Capture the cell that displays the provided text and extract its (X, Y) central coordinate. 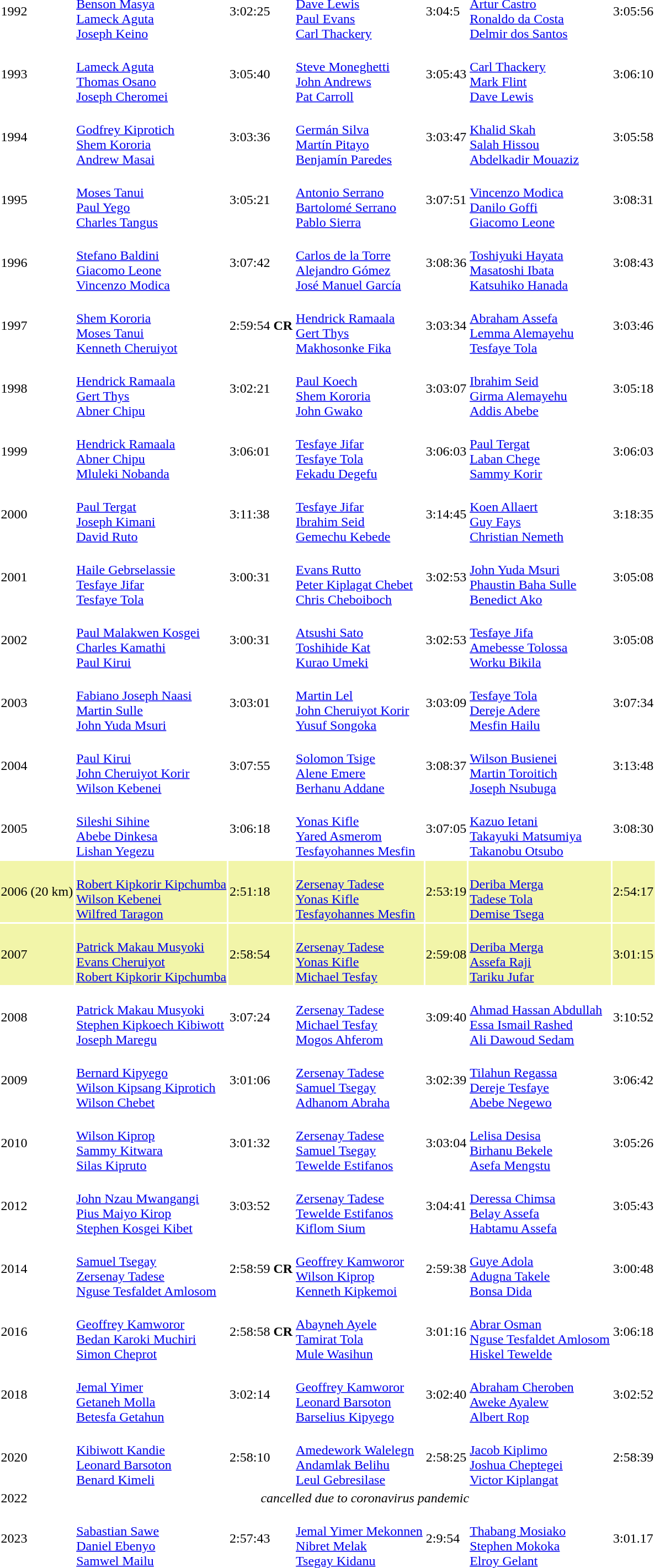
Paul TergatLaban ChegeSammy Korir (540, 451)
3:01:06 (262, 1080)
3:01:32 (262, 1143)
2:59:38 (446, 1269)
Paul TergatJoseph KimaniDavid Ruto (151, 514)
3:03:34 (446, 325)
Vincenzo ModicaDanilo GoffiGiacomo Leone (540, 200)
Ahmad Hassan AbdullahEssa Ismail RashedAli Dawoud Sedam (540, 1017)
3:08:43 (633, 263)
3:04:41 (446, 1206)
2012 (37, 1206)
Deressa ChimsaBelay AssefaHabtamu Assefa (540, 1206)
2:58:59 CR (262, 1269)
2016 (37, 1331)
cancelled due to coronavirus pandemic (365, 1498)
2009 (37, 1080)
2:58:25 (446, 1457)
3:13:48 (633, 766)
3:10:52 (633, 1017)
3:06:01 (262, 451)
3:00:48 (633, 1269)
Steve MoneghettiJohn AndrewsPat Carroll (360, 74)
3:08:36 (446, 263)
1994 (37, 137)
Jemal YimerGetaneh MollaBetesfa Getahun (151, 1394)
2:51:18 (262, 891)
2018 (37, 1394)
3:09:40 (446, 1017)
2008 (37, 1017)
Godfrey KiprotichShem KororiaAndrew Masai (151, 137)
Zersenay TadeseMichael TesfayMogos Ahferom (360, 1017)
Wilson KipropSammy KitwaraSilas Kipruto (151, 1143)
Paul Malakwen KosgeiCharles KamathiPaul Kirui (151, 640)
2:59:54 CR (262, 325)
3:02:39 (446, 1080)
Geoffrey KamwororLeonard BarsotonBarselius Kipyego (360, 1394)
2:54:17 (633, 891)
3:05:26 (633, 1143)
3:11:38 (262, 514)
3:02:40 (446, 1394)
1998 (37, 388)
Moses TanuiPaul YegoCharles Tangus (151, 200)
Jacob KiplimoJoshua CheptegeiVictor Kiplangat (540, 1457)
2006 (20 km) (37, 891)
Deriba MergaAssefa RajiTariku Jufar (540, 954)
Sileshi SihineAbebe DinkesaLishan Yegezu (151, 828)
Germán SilvaMartín PitayoBenjamín Paredes (360, 137)
3:07:51 (446, 200)
2:59:08 (446, 954)
3:03:01 (262, 703)
Abraham AssefaLemma AlemayehuTesfaye Tola (540, 325)
Guye AdolaAdugna TakeleBonsa Dida (540, 1269)
Wilson BusieneiMartin ToroitichJoseph Nsubuga (540, 766)
Antonio SerranoBartolomé SerranoPablo Sierra (360, 200)
2020 (37, 1457)
Kibiwott KandieLeonard BarsotonBenard Kimeli (151, 1457)
Carl ThackeryMark FlintDave Lewis (540, 74)
2022 (37, 1498)
2014 (37, 1269)
Geoffrey KamwororWilson KipropKenneth Kipkemoi (360, 1269)
3:08:30 (633, 828)
Hendrick RamaalaGert ThysAbner Chipu (151, 388)
3:08:37 (446, 766)
3:02:14 (262, 1394)
Lameck AgutaThomas OsanoJoseph Cheromei (151, 74)
Yonas KifleYared AsmeromTesfayohannes Mesfin (360, 828)
Abrar OsmanNguse Tesfaldet AmlosomHiskel Tewelde (540, 1331)
2010 (37, 1143)
3:03:07 (446, 388)
1997 (37, 325)
John Yuda MsuriPhaustin Baha SulleBenedict Ako (540, 577)
Kazuo IetaniTakayuki MatsumiyaTakanobu Otsubo (540, 828)
Paul KiruiJohn Cheruiyot KorirWilson Kebenei (151, 766)
2:58:39 (633, 1457)
3:05:21 (262, 200)
3:01:15 (633, 954)
3:07:24 (262, 1017)
Deriba MergaTadese TolaDemise Tsega (540, 891)
1996 (37, 263)
Evans RuttoPeter Kiplagat ChebetChris Cheboiboch (360, 577)
3:02:21 (262, 388)
Patrick Makau MusyokiStephen Kipkoech KibiwottJoseph Maregu (151, 1017)
3:07:42 (262, 263)
2004 (37, 766)
Tesfaye JifarTesfaye TolaFekadu Degefu (360, 451)
3:07:34 (633, 703)
2001 (37, 577)
Martin LelJohn Cheruiyot KorirYusuf Songoka (360, 703)
Lelisa DesisaBirhanu BekeleAsefa Mengstu (540, 1143)
Hendrick RamaalaAbner ChipuMluleki Nobanda (151, 451)
Zersenay TadeseYonas KifleTesfayohannes Mesfin (360, 891)
Carlos de la TorreAlejandro GómezJosé Manuel García (360, 263)
3:06:10 (633, 74)
Patrick Makau MusyokiEvans CheruiyotRobert Kipkorir Kipchumba (151, 954)
3:06:42 (633, 1080)
Fabiano Joseph NaasiMartin SulleJohn Yuda Msuri (151, 703)
2:58:58 CR (262, 1331)
Khalid SkahSalah HissouAbdelkadir Mouaziz (540, 137)
3:07:55 (262, 766)
Zersenay TadeseYonas KifleMichael Tesfay (360, 954)
3:02:52 (633, 1394)
3:07:05 (446, 828)
1995 (37, 200)
3:08:31 (633, 200)
3:03:52 (262, 1206)
John Nzau MwangangiPius Maiyo KiropStephen Kosgei Kibet (151, 1206)
Abayneh AyeleTamirat TolaMule Wasihun (360, 1331)
2002 (37, 640)
Solomon TsigeAlene EmereBerhanu Addane (360, 766)
Samuel TsegayZersenay TadeseNguse Tesfaldet Amlosom (151, 1269)
Bernard KipyegoWilson Kipsang KiprotichWilson Chebet (151, 1080)
3:05:58 (633, 137)
2003 (37, 703)
3:05:40 (262, 74)
3:03:09 (446, 703)
Hendrick RamaalaGert ThysMakhosonke Fika (360, 325)
Stefano BaldiniGiacomo LeoneVincenzo Modica (151, 263)
3:01:16 (446, 1331)
Shem KororiaMoses TanuiKenneth Cheruiyot (151, 325)
Zersenay TadeseTewelde EstifanosKiflom Sium (360, 1206)
Toshiyuki HayataMasatoshi IbataKatsuhiko Hanada (540, 263)
Tilahun RegassaDereje TesfayeAbebe Negewo (540, 1080)
3:18:35 (633, 514)
3:03:36 (262, 137)
Zersenay TadeseSamuel TsegayTewelde Estifanos (360, 1143)
Haile GebrselassieTesfaye JifarTesfaye Tola (151, 577)
2000 (37, 514)
Koen AllaertGuy FaysChristian Nemeth (540, 514)
Robert Kipkorir KipchumbaWilson KebeneiWilfred Taragon (151, 891)
2007 (37, 954)
Tesfaye TolaDereje AdereMesfin Hailu (540, 703)
2:58:54 (262, 954)
3:03:46 (633, 325)
1993 (37, 74)
2:58:10 (262, 1457)
1999 (37, 451)
2:53:19 (446, 891)
Paul KoechShem KororiaJohn Gwako (360, 388)
Zersenay TadeseSamuel TsegayAdhanom Abraha (360, 1080)
Amedework WalelegnAndamlak BelihuLeul Gebresilase (360, 1457)
2005 (37, 828)
Tesfaye JifaAmebesse TolossaWorku Bikila (540, 640)
3:05:18 (633, 388)
Tesfaye JifarIbrahim SeidGemechu Kebede (360, 514)
3:03:04 (446, 1143)
3:03:47 (446, 137)
Geoffrey KamwororBedan Karoki MuchiriSimon Cheprot (151, 1331)
Ibrahim SeidGirma AlemayehuAddis Abebe (540, 388)
Abraham CherobenAweke AyalewAlbert Rop (540, 1394)
3:14:45 (446, 514)
Atsushi SatoToshihide KatKurao Umeki (360, 640)
